Provide the [x, y] coordinate of the cell's center where the given text is located.  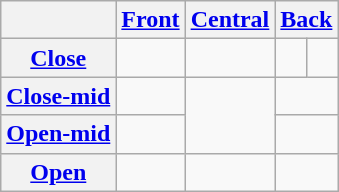
Open-mid [58, 134]
Close-mid [58, 96]
Close [58, 58]
Central [230, 20]
Back [306, 20]
Open [58, 172]
Front [150, 20]
